Identify which cell holds the provided text, then report its (X, Y) central coordinate. 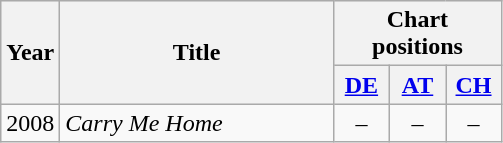
CH (474, 85)
Chart positions (417, 34)
Carry Me Home (197, 123)
Year (30, 52)
AT (417, 85)
2008 (30, 123)
DE (361, 85)
Title (197, 52)
